Find where the given text appears and provide that cell's center as [X, Y] coordinate. 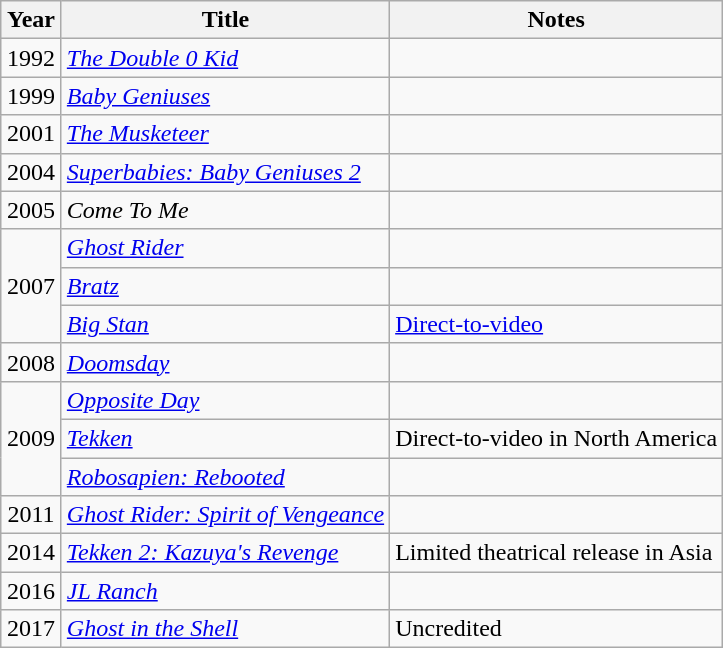
The Musketeer [225, 134]
The Double 0 Kid [225, 58]
2014 [32, 553]
Ghost Rider [225, 248]
Doomsday [225, 362]
Ghost in the Shell [225, 629]
JL Ranch [225, 591]
Baby Geniuses [225, 96]
Tekken 2: Kazuya's Revenge [225, 553]
2005 [32, 210]
Limited theatrical release in Asia [556, 553]
2017 [32, 629]
1999 [32, 96]
Tekken [225, 438]
2011 [32, 515]
2007 [32, 286]
Bratz [225, 286]
2009 [32, 438]
Direct-to-video [556, 324]
2001 [32, 134]
Superbabies: Baby Geniuses 2 [225, 172]
2016 [32, 591]
2004 [32, 172]
1992 [32, 58]
Year [32, 20]
Direct-to-video in North America [556, 438]
Ghost Rider: Spirit of Vengeance [225, 515]
Robosapien: Rebooted [225, 477]
Opposite Day [225, 400]
Come To Me [225, 210]
Uncredited [556, 629]
Notes [556, 20]
2008 [32, 362]
Title [225, 20]
Big Stan [225, 324]
